Provide the [X, Y] coordinate of the cell's center where the given text is located.  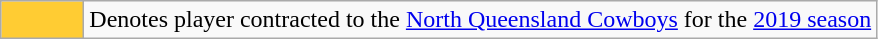
Denotes player contracted to the North Queensland Cowboys for the 2019 season [480, 20]
